Determine the [x, y] coordinate at the center of the cell enclosing the given text.  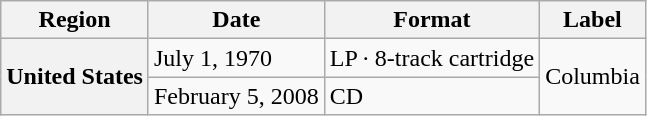
Format [432, 20]
CD [432, 96]
July 1, 1970 [236, 58]
February 5, 2008 [236, 96]
Region [75, 20]
Label [593, 20]
Columbia [593, 77]
LP · 8-track cartridge [432, 58]
United States [75, 77]
Date [236, 20]
